Output the (x, y) coordinate of the center of the cell containing the given text.  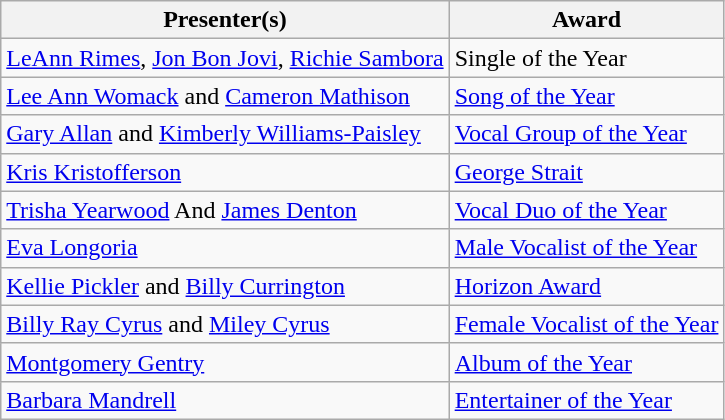
Single of the Year (586, 58)
Billy Ray Cyrus and Miley Cyrus (225, 324)
Song of the Year (586, 96)
Lee Ann Womack and Cameron Mathison (225, 96)
Gary Allan and Kimberly Williams-Paisley (225, 134)
Award (586, 20)
Montgomery Gentry (225, 362)
Trisha Yearwood And James Denton (225, 210)
Vocal Group of the Year (586, 134)
Kris Kristofferson (225, 172)
LeAnn Rimes, Jon Bon Jovi, Richie Sambora (225, 58)
Eva Longoria (225, 248)
George Strait (586, 172)
Horizon Award (586, 286)
Kellie Pickler and Billy Currington (225, 286)
Entertainer of the Year (586, 400)
Female Vocalist of the Year (586, 324)
Album of the Year (586, 362)
Male Vocalist of the Year (586, 248)
Barbara Mandrell (225, 400)
Presenter(s) (225, 20)
Vocal Duo of the Year (586, 210)
